Scan for the cell matching the given text and deliver its (x, y) coordinate at center. 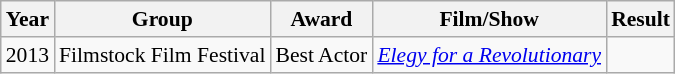
Group (162, 19)
Year (28, 19)
Elegy for a Revolutionary (489, 55)
Best Actor (321, 55)
Filmstock Film Festival (162, 55)
2013 (28, 55)
Film/Show (489, 19)
Award (321, 19)
Result (640, 19)
